Scan for the cell matching the given text and deliver its [x, y] coordinate at center. 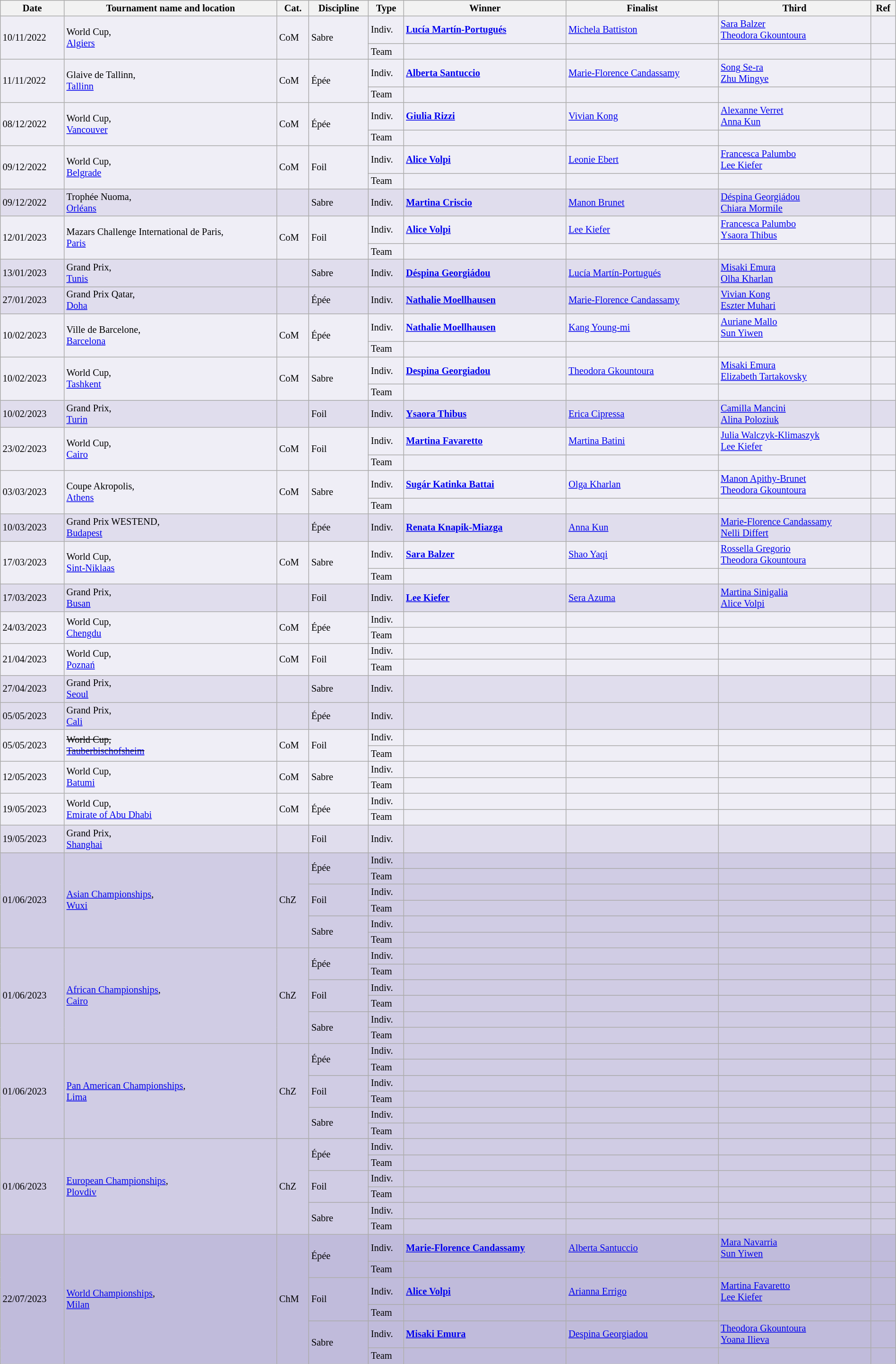
Manon Apithy-Brunet Theodora Gkountoura [794, 484]
World Cup,Batumi [171, 777]
Misaki Emura Elizabeth Tartakovsky [794, 371]
Auriane Mallo Sun Yiwen [794, 328]
22/07/2023 [32, 1299]
Glaive de Tallinn,Tallinn [171, 80]
Tournament name and location [171, 8]
Theodora Gkountoura Yoana Ilieva [794, 1334]
Grand Prix,Turin [171, 414]
Finalist [642, 8]
Sara Balzer Theodora Gkountoura [794, 30]
World Cup,Chengdu [171, 627]
Kang Young-mi [642, 328]
Vivian Kong [642, 116]
Francesca Palumbo Ysaora Thibus [794, 230]
Renata Knapik-Miazga [485, 527]
Sara Balzer [485, 555]
Misaki Emura [485, 1334]
Déspina Georgiádou [485, 273]
27/01/2023 [32, 300]
Grand Prix,Busan [171, 598]
Alexanne Verret Anna Kun [794, 116]
Trophée Nuoma,Orléans [171, 202]
World Cup,Vancouver [171, 124]
Ref [883, 8]
Manon Brunet [642, 202]
African Championships,Cairo [171, 996]
Camilla Mancini Alina Poloziuk [794, 414]
Anna Kun [642, 527]
World Cup,Tauberbischofsheim [171, 745]
World Championships,Milan [171, 1299]
Grand Prix,Cali [171, 716]
Song Se-ra Zhu Mingye [794, 73]
23/02/2023 [32, 449]
Marie-Florence Candassamy Nelli Differt [794, 527]
World Cup,Belgrade [171, 167]
World Cup,Sint-Niklaas [171, 563]
Martina Batini [642, 441]
10/11/2022 [32, 38]
Coupe Akropolis,Athens [171, 492]
Ville de Barcelone,Barcelona [171, 336]
Arianna Errigo [642, 1291]
21/04/2023 [32, 659]
Martina Criscio [485, 202]
Julia Walczyk-Klimaszyk Lee Kiefer [794, 441]
Grand Prix Qatar,Doha [171, 300]
08/12/2022 [32, 124]
Olga Kharlan [642, 484]
Shao Yaqi [642, 555]
11/11/2022 [32, 80]
World Cup,Tashkent [171, 378]
Martina Favaretto [485, 441]
Michela Battiston [642, 30]
Pan American Championships,Lima [171, 1091]
World Cup,Cairo [171, 449]
27/04/2023 [32, 689]
World Cup,Algiers [171, 38]
Type [386, 8]
Misaki Emura Olha Kharlan [794, 273]
Discipline [339, 8]
Martina Favaretto Lee Kiefer [794, 1291]
Third [794, 8]
Mazars Challenge International de Paris,Paris [171, 237]
Déspina Georgiádou Chiara Mormile [794, 202]
24/03/2023 [32, 627]
10/03/2023 [32, 527]
Rossella Gregorio Theodora Gkountoura [794, 555]
Erica Cipressa [642, 414]
ChM [293, 1299]
Theodora Gkountoura [642, 371]
Grand Prix,Tunis [171, 273]
Sugár Katinka Battai [485, 484]
13/01/2023 [32, 273]
12/05/2023 [32, 777]
Francesca Palumbo Lee Kiefer [794, 159]
Cat. [293, 8]
Leonie Ebert [642, 159]
Vivian Kong Eszter Muhari [794, 300]
Grand Prix WESTEND,Budapest [171, 527]
World Cup,Emirate of Abu Dhabi [171, 809]
Grand Prix,Seoul [171, 689]
World Cup,Poznań [171, 659]
Martina Sinigalia Alice Volpi [794, 598]
Sera Azuma [642, 598]
Ysaora Thibus [485, 414]
03/03/2023 [32, 492]
European Championships,Plovdiv [171, 1186]
Giulia Rizzi [485, 116]
Mara Navarria Sun Yiwen [794, 1248]
Winner [485, 8]
12/01/2023 [32, 237]
Grand Prix,Shanghai [171, 839]
Asian Championships,Wuxi [171, 900]
Date [32, 8]
